Detect which cell encompasses the target text, then output its (x, y) center coordinate. 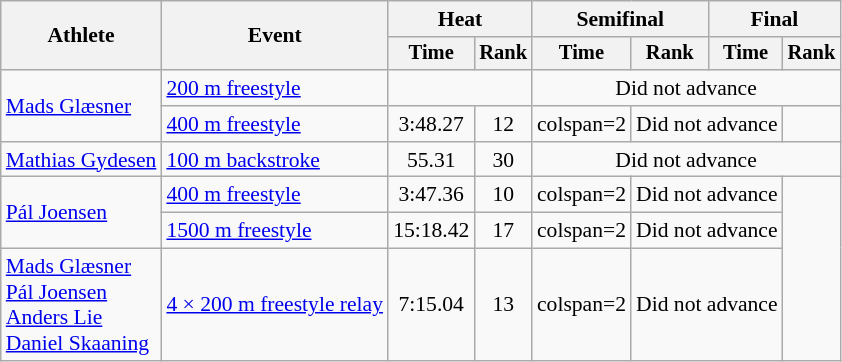
Final (775, 19)
17 (503, 231)
Mathias Gydesen (82, 160)
3:48.27 (431, 124)
200 m freestyle (274, 88)
13 (503, 305)
12 (503, 124)
Pál Joensen (82, 212)
30 (503, 160)
Semifinal (620, 19)
Athlete (82, 36)
Event (274, 36)
4 × 200 m freestyle relay (274, 305)
100 m backstroke (274, 160)
Mads GlæsnerPál JoensenAnders LieDaniel Skaaning (82, 305)
55.31 (431, 160)
1500 m freestyle (274, 231)
3:47.36 (431, 195)
Heat (460, 19)
7:15.04 (431, 305)
Mads Glæsner (82, 106)
15:18.42 (431, 231)
10 (503, 195)
